Determine the (X, Y) coordinate at the center of the cell enclosing the given text.  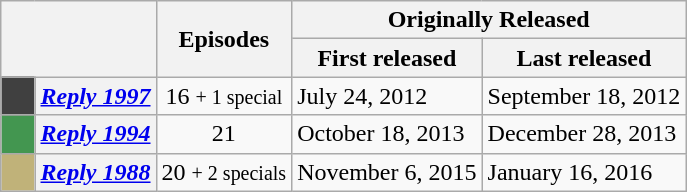
December 28, 2013 (584, 134)
Reply 1994 (96, 134)
Last released (584, 58)
November 6, 2015 (387, 172)
October 18, 2013 (387, 134)
January 16, 2016 (584, 172)
Episodes (224, 39)
July 24, 2012 (387, 96)
First released (387, 58)
16 + 1 special (224, 96)
20 + 2 specials (224, 172)
September 18, 2012 (584, 96)
Reply 1997 (96, 96)
Reply 1988 (96, 172)
21 (224, 134)
Originally Released (489, 20)
